Return [X, Y] of the center of cell containing provided text 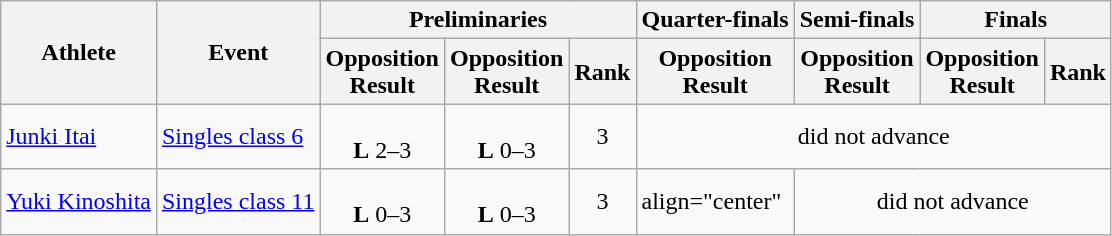
Athlete [79, 52]
Semi-finals [857, 20]
Event [238, 52]
Quarter-finals [715, 20]
Singles class 6 [238, 136]
Junki Itai [79, 136]
Yuki Kinoshita [79, 202]
Singles class 11 [238, 202]
Preliminaries [478, 20]
align="center" [715, 202]
L 2–3 [382, 136]
Finals [1016, 20]
